Provide the (x, y) coordinate of the cell's center where the given text is located.  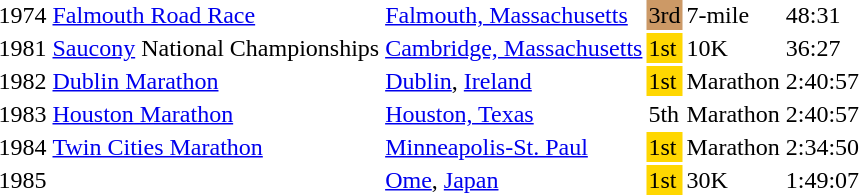
Dublin Marathon (216, 81)
10K (733, 48)
3rd (664, 15)
Cambridge, Massachusetts (514, 48)
Houston Marathon (216, 114)
Ome, Japan (514, 180)
Falmouth Road Race (216, 15)
7-mile (733, 15)
Houston, Texas (514, 114)
Saucony National Championships (216, 48)
Twin Cities Marathon (216, 147)
5th (664, 114)
Minneapolis-St. Paul (514, 147)
30K (733, 180)
Falmouth, Massachusetts (514, 15)
Dublin, Ireland (514, 81)
